Provide the (x, y) coordinate of the cell's center where the given text is located.  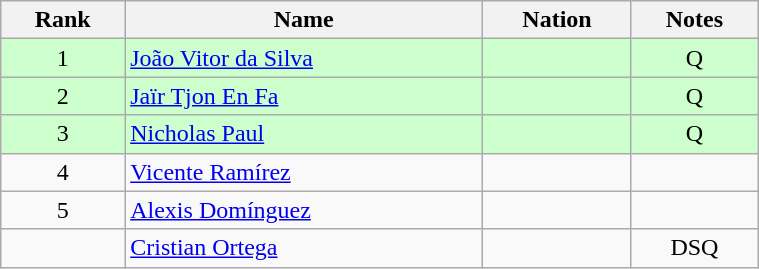
DSQ (694, 248)
Name (304, 20)
1 (63, 58)
Cristian Ortega (304, 248)
Jaïr Tjon En Fa (304, 96)
Nicholas Paul (304, 134)
4 (63, 172)
Nation (558, 20)
5 (63, 210)
2 (63, 96)
Rank (63, 20)
Alexis Domínguez (304, 210)
3 (63, 134)
João Vitor da Silva (304, 58)
Vicente Ramírez (304, 172)
Notes (694, 20)
